Find where the given text appears and provide that cell's center as [X, Y] coordinate. 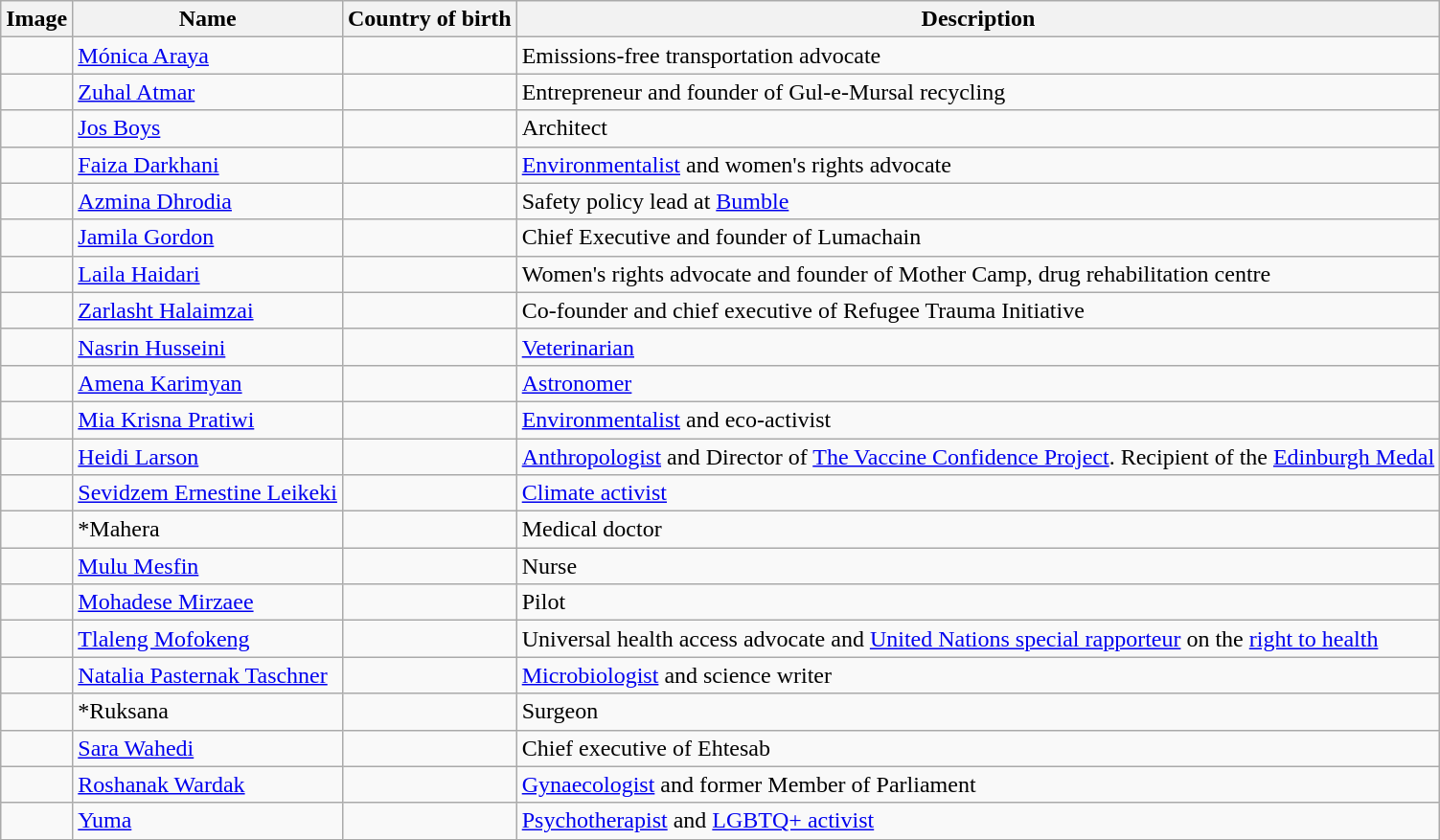
Chief Executive and founder of Lumachain [978, 238]
Name [208, 19]
Roshanak Wardak [208, 784]
Heidi Larson [208, 457]
Nurse [978, 566]
Image [36, 19]
Laila Haidari [208, 274]
*Ruksana [208, 712]
Climate activist [978, 493]
Mia Krisna Pratiwi [208, 420]
Safety policy lead at Bumble [978, 201]
Sara Wahedi [208, 748]
Azmina Dhrodia [208, 201]
Gynaecologist and former Member of Parliament [978, 784]
Astronomer [978, 383]
Jos Boys [208, 128]
Country of birth [429, 19]
Architect [978, 128]
Yuma [208, 821]
Jamila Gordon [208, 238]
Natalia Pasternak Taschner [208, 675]
Chief executive of Ehtesab [978, 748]
Environmentalist and women's rights advocate [978, 165]
Anthropologist and Director of The Vaccine Confidence Project. Recipient of the Edinburgh Medal [978, 457]
Environmentalist and eco-activist [978, 420]
Pilot [978, 602]
Microbiologist and science writer [978, 675]
Mulu Mesfin [208, 566]
Zarlasht Halaimzai [208, 310]
Universal health access advocate and United Nations special rapporteur on the right to health [978, 639]
*Mahera [208, 530]
Mónica Araya [208, 56]
Sevidzem Ernestine Leikeki [208, 493]
Mohadese Mirzaee [208, 602]
Emissions-free transportation advocate [978, 56]
Amena Karimyan [208, 383]
Medical doctor [978, 530]
Entrepreneur and founder of Gul-e-Mursal recycling [978, 92]
Women's rights advocate and founder of Mother Camp, drug rehabilitation centre [978, 274]
Zuhal Atmar [208, 92]
Surgeon [978, 712]
Nasrin Husseini [208, 347]
Tlaleng Mofokeng [208, 639]
Description [978, 19]
Co-founder and chief executive of Refugee Trauma Initiative [978, 310]
Psychotherapist and LGBTQ+ activist [978, 821]
Veterinarian [978, 347]
Faiza Darkhani [208, 165]
